Return (x, y) of the center of cell containing provided text 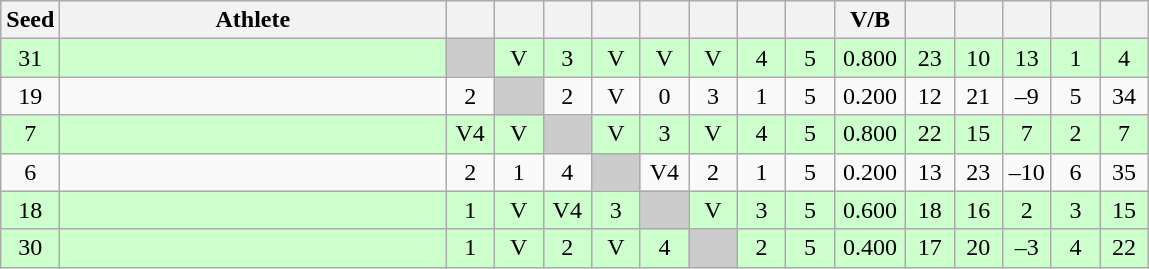
12 (930, 96)
10 (978, 58)
30 (30, 248)
31 (30, 58)
19 (30, 96)
–10 (1028, 172)
Seed (30, 20)
V/B (870, 20)
16 (978, 210)
–9 (1028, 96)
–3 (1028, 248)
17 (930, 248)
35 (1124, 172)
Athlete (253, 20)
20 (978, 248)
0.400 (870, 248)
0.600 (870, 210)
34 (1124, 96)
21 (978, 96)
0 (664, 96)
